Determine the [X, Y] coordinate at the center of the cell enclosing the given text.  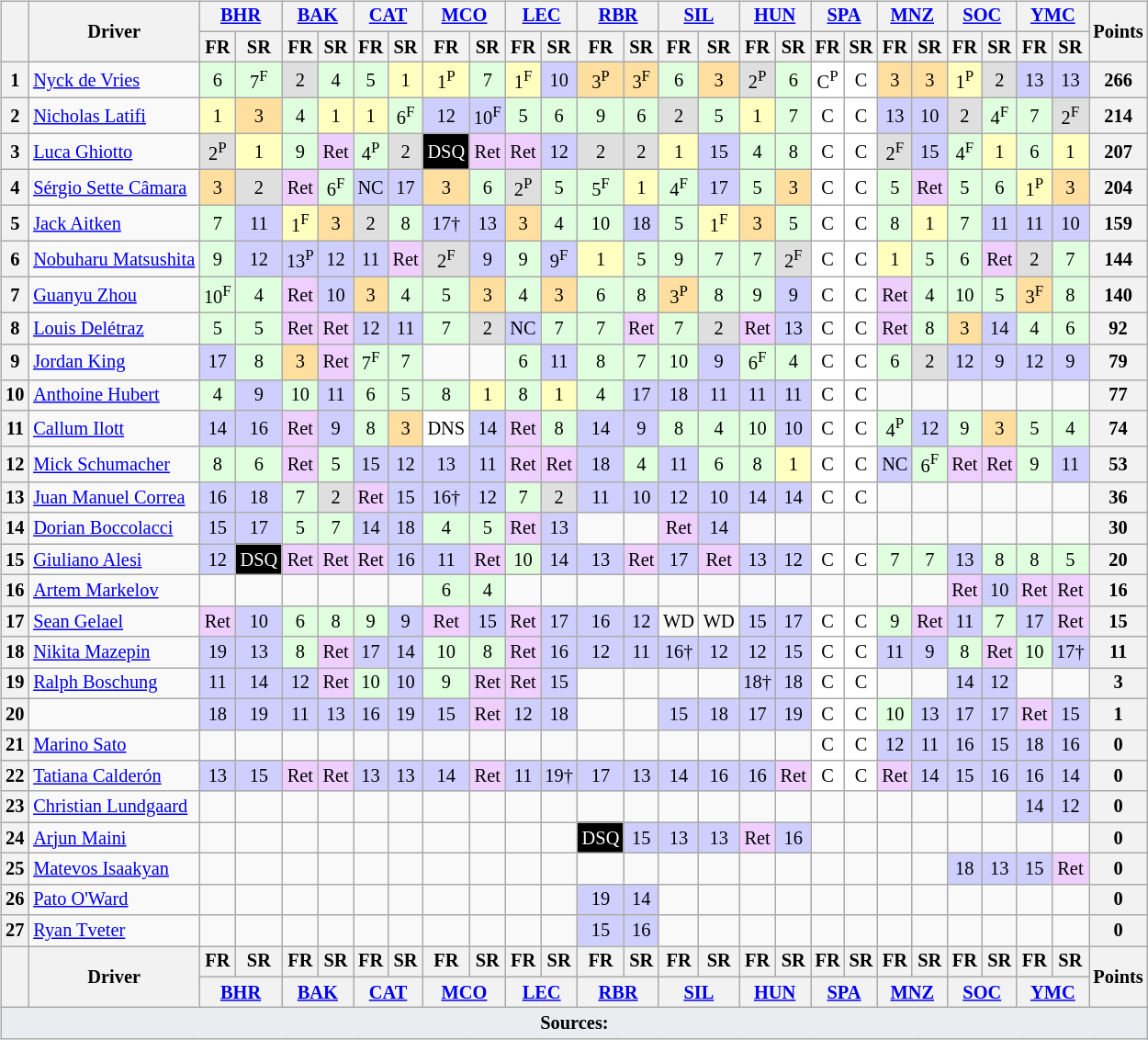
Sources: [574, 1023]
144 [1119, 259]
Juan Manuel Correa [114, 498]
13P [300, 259]
Jack Aitken [114, 224]
9F [559, 259]
214 [1119, 116]
Jordan King [114, 362]
Dorian Boccolacci [114, 528]
Ryan Tveter [114, 931]
19† [559, 776]
Pato O'Ward [114, 899]
21 [15, 745]
23 [15, 807]
Artem Markelov [114, 591]
DNS [446, 428]
53 [1119, 465]
Guanyu Zhou [114, 296]
Mick Schumacher [114, 465]
30 [1119, 528]
207 [1119, 153]
Louis Delétraz [114, 329]
77 [1119, 395]
Nicholas Latifi [114, 116]
Nikita Mazepin [114, 652]
Christian Lundgaard [114, 807]
140 [1119, 296]
27 [15, 931]
26 [15, 899]
Marino Sato [114, 745]
79 [1119, 362]
36 [1119, 498]
Nobuharu Matsushita [114, 259]
CP [828, 81]
Giuliano Alesi [114, 560]
266 [1119, 81]
Arjun Maini [114, 838]
204 [1119, 187]
Luca Ghiotto [114, 153]
Callum Ilott [114, 428]
Nyck de Vries [114, 81]
Tatiana Calderón [114, 776]
159 [1119, 224]
24 [15, 838]
5F [601, 187]
Ralph Boschung [114, 684]
Matevos Isaakyan [114, 869]
74 [1119, 428]
Sérgio Sette Câmara [114, 187]
25 [15, 869]
Sean Gelael [114, 621]
Anthoine Hubert [114, 395]
18† [757, 684]
92 [1119, 329]
22 [15, 776]
